Determine the (x, y) coordinate at the center of the cell enclosing the given text.  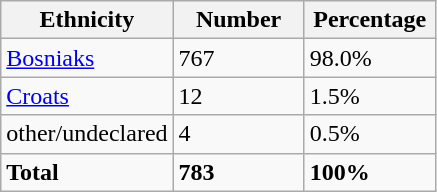
Percentage (370, 20)
Bosniaks (87, 58)
98.0% (370, 58)
Number (238, 20)
Ethnicity (87, 20)
100% (370, 172)
4 (238, 134)
1.5% (370, 96)
783 (238, 172)
0.5% (370, 134)
12 (238, 96)
767 (238, 58)
Croats (87, 96)
Total (87, 172)
other/undeclared (87, 134)
